Locate the cell with the specified text and output its (X, Y) center coordinate. 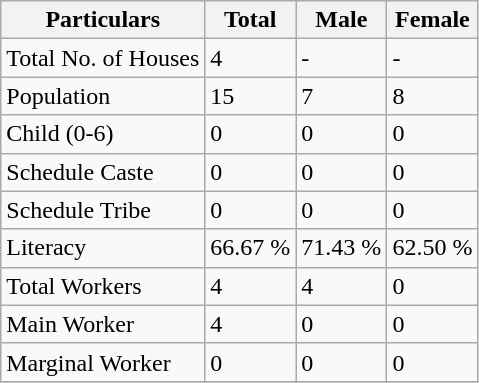
71.43 % (342, 248)
Main Worker (103, 324)
Total Workers (103, 286)
Female (432, 20)
Total (250, 20)
Child (0-6) (103, 134)
Total No. of Houses (103, 58)
7 (342, 96)
Male (342, 20)
Schedule Tribe (103, 210)
62.50 % (432, 248)
15 (250, 96)
66.67 % (250, 248)
Literacy (103, 248)
Particulars (103, 20)
Marginal Worker (103, 362)
8 (432, 96)
Schedule Caste (103, 172)
Population (103, 96)
